Pinpoint the cell where the given text exists, returning its (x, y) midpoint coordinate. 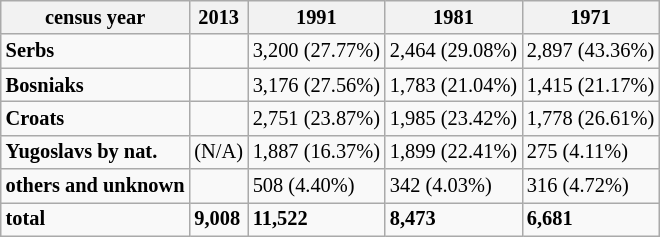
3,176 (27.56%) (316, 85)
11,522 (316, 219)
Yugoslavs by nat. (96, 152)
1971 (590, 17)
2,464 (29.08%) (454, 51)
275 (4.11%) (590, 152)
Serbs (96, 51)
census year (96, 17)
342 (4.03%) (454, 186)
2,897 (43.36%) (590, 51)
1,415 (21.17%) (590, 85)
(N/A) (218, 152)
1,985 (23.42%) (454, 118)
1,783 (21.04%) (454, 85)
8,473 (454, 219)
2013 (218, 17)
3,200 (27.77%) (316, 51)
9,008 (218, 219)
1,887 (16.37%) (316, 152)
Croats (96, 118)
total (96, 219)
1,778 (26.61%) (590, 118)
others and unknown (96, 186)
316 (4.72%) (590, 186)
6,681 (590, 219)
Bosniaks (96, 85)
508 (4.40%) (316, 186)
1981 (454, 17)
2,751 (23.87%) (316, 118)
1991 (316, 17)
1,899 (22.41%) (454, 152)
